Search for the cell housing the specified text and yield its [x, y] center coordinate. 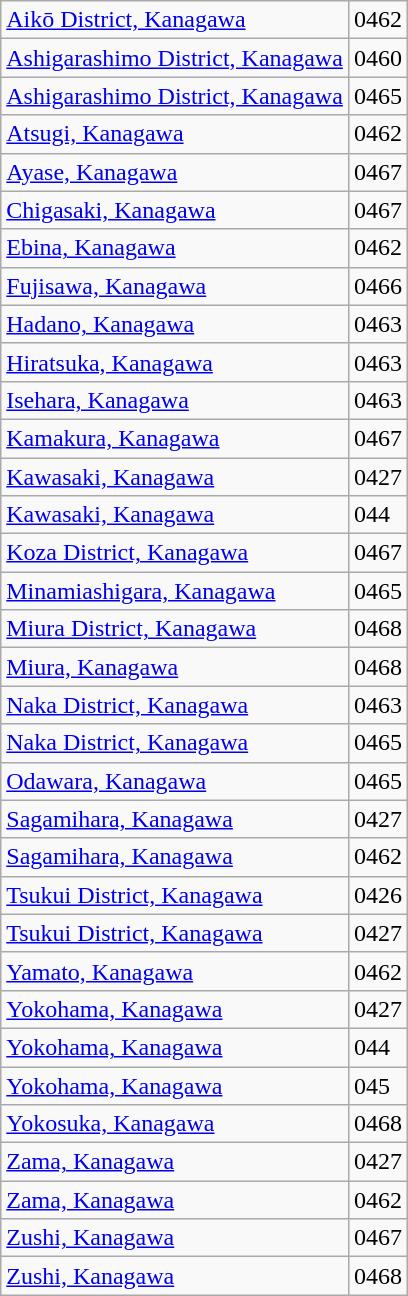
0426 [378, 895]
Chigasaki, Kanagawa [175, 210]
045 [378, 1085]
Miura District, Kanagawa [175, 629]
Aikō District, Kanagawa [175, 20]
Atsugi, Kanagawa [175, 134]
Yokosuka, Kanagawa [175, 1124]
Hiratsuka, Kanagawa [175, 362]
Ayase, Kanagawa [175, 172]
Fujisawa, Kanagawa [175, 286]
Minamiashigara, Kanagawa [175, 591]
0460 [378, 58]
Miura, Kanagawa [175, 667]
Kamakura, Kanagawa [175, 438]
Ebina, Kanagawa [175, 248]
0466 [378, 286]
Koza District, Kanagawa [175, 553]
Hadano, Kanagawa [175, 324]
Yamato, Kanagawa [175, 971]
Isehara, Kanagawa [175, 400]
Odawara, Kanagawa [175, 781]
